Detect which cell encompasses the target text, then output its (x, y) center coordinate. 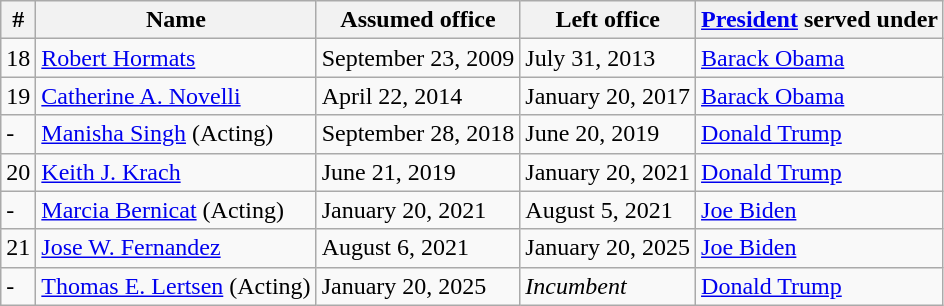
September 28, 2018 (418, 134)
Manisha Singh (Acting) (176, 134)
Left office (608, 20)
Assumed office (418, 20)
19 (18, 96)
April 22, 2014 (418, 96)
18 (18, 58)
August 6, 2021 (418, 248)
Marcia Bernicat (Acting) (176, 210)
Incumbent (608, 286)
Robert Hormats (176, 58)
20 (18, 172)
Jose W. Fernandez (176, 248)
Thomas E. Lertsen (Acting) (176, 286)
Catherine A. Novelli (176, 96)
June 21, 2019 (418, 172)
June 20, 2019 (608, 134)
January 20, 2017 (608, 96)
August 5, 2021 (608, 210)
# (18, 20)
President served under (820, 20)
Keith J. Krach (176, 172)
July 31, 2013 (608, 58)
21 (18, 248)
September 23, 2009 (418, 58)
Name (176, 20)
